Provide the [X, Y] coordinate of the cell's center where the given text is located.  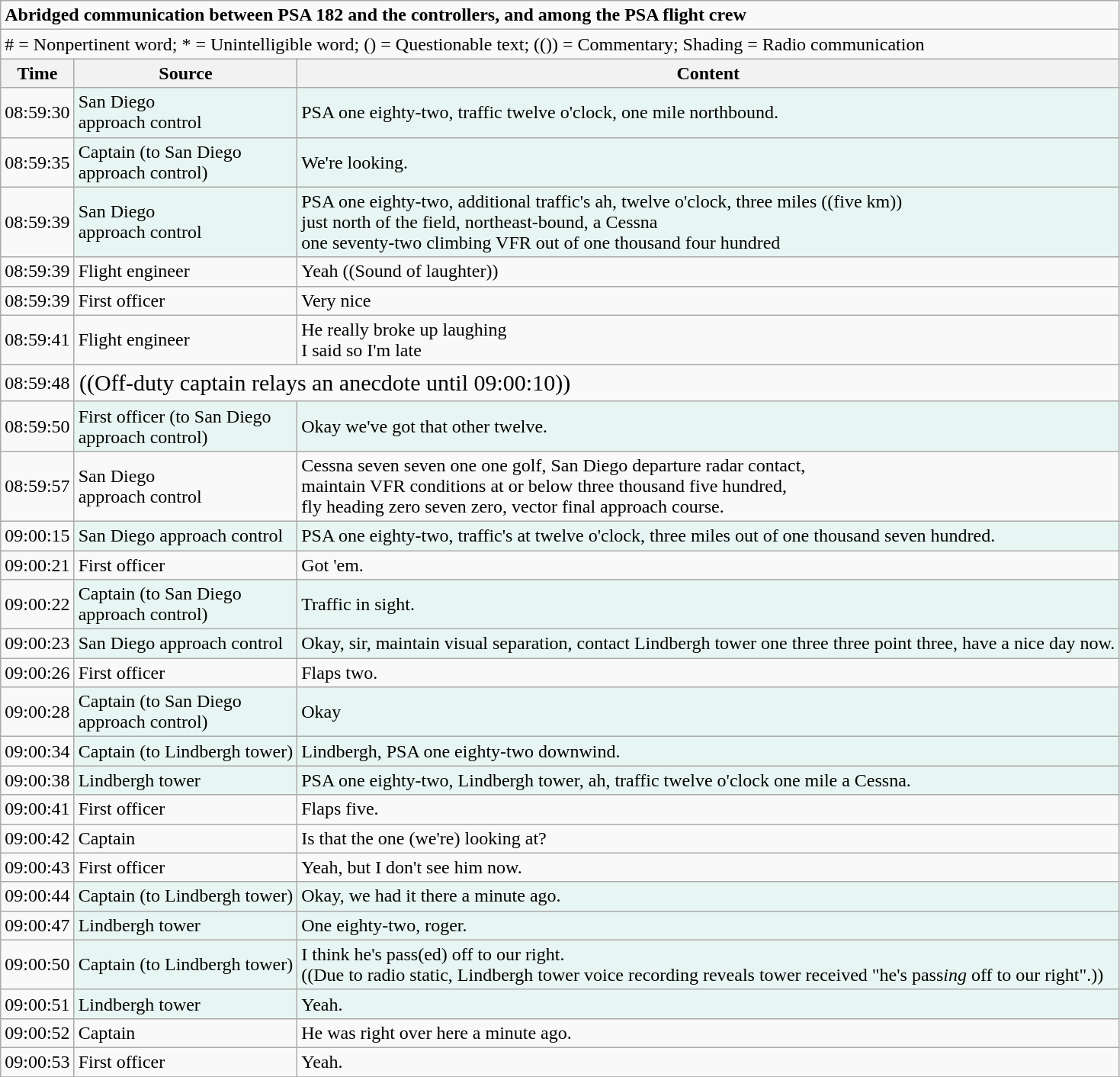
One eighty-two, roger. [708, 925]
09:00:53 [37, 1062]
He was right over here a minute ago. [708, 1033]
Okay, we had it there a minute ago. [708, 896]
09:00:41 [37, 809]
Flaps two. [708, 673]
09:00:15 [37, 535]
08:59:50 [37, 426]
Yeah ((Sound of laughter)) [708, 272]
Is that the one (we're) looking at? [708, 838]
09:00:44 [37, 896]
09:00:22 [37, 604]
We're looking. [708, 162]
08:59:57 [37, 486]
09:00:51 [37, 1004]
09:00:47 [37, 925]
Flaps five. [708, 809]
Got 'em. [708, 565]
First officer (to San Diegoapproach control) [186, 426]
09:00:34 [37, 751]
Okay [708, 712]
# = Nonpertinent word; * = Unintelligible word; () = Questionable text; (()) = Commentary; Shading = Radio communication [560, 44]
08:59:30 [37, 113]
Abridged communication between PSA 182 and the controllers, and among the PSA flight crew [560, 15]
09:00:28 [37, 712]
Very nice [708, 301]
Content [708, 73]
PSA one eighty-two, traffic's at twelve o'clock, three miles out of one thousand seven hundred. [708, 535]
Time [37, 73]
08:59:48 [37, 383]
Traffic in sight. [708, 604]
Okay we've got that other twelve. [708, 426]
09:00:23 [37, 644]
09:00:50 [37, 964]
09:00:42 [37, 838]
PSA one eighty-two, Lindbergh tower, ah, traffic twelve o'clock one mile a Cessna. [708, 780]
((Off-duty captain relays an anecdote until 09:00:10)) [596, 383]
PSA one eighty-two, traffic twelve o'clock, one mile northbound. [708, 113]
09:00:38 [37, 780]
Yeah, but I don't see him now. [708, 867]
09:00:26 [37, 673]
Lindbergh, PSA one eighty-two downwind. [708, 751]
Okay, sir, maintain visual separation, contact Lindbergh tower one three three point three, have a nice day now. [708, 644]
Source [186, 73]
09:00:52 [37, 1033]
08:59:35 [37, 162]
He really broke up laughingI said so I'm late [708, 340]
09:00:21 [37, 565]
08:59:41 [37, 340]
09:00:43 [37, 867]
